Find where the given text appears and provide that cell's center as [X, Y] coordinate. 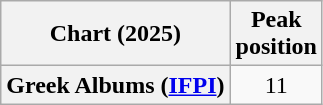
Greek Albums (IFPI) [116, 85]
Peakposition [276, 34]
Chart (2025) [116, 34]
11 [276, 85]
